Extract the (x, y) coordinate from the center of the cell holding the provided text.  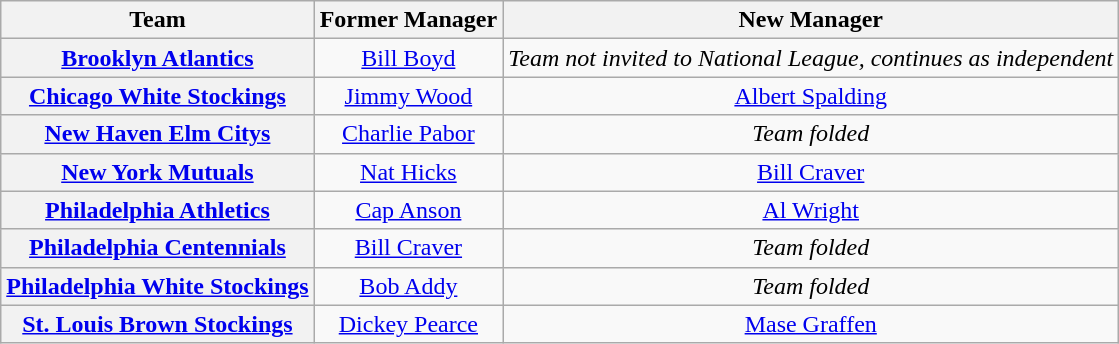
Brooklyn Atlantics (158, 58)
St. Louis Brown Stockings (158, 324)
Cap Anson (408, 210)
Mase Graffen (811, 324)
Jimmy Wood (408, 96)
New Haven Elm Citys (158, 134)
Charlie Pabor (408, 134)
Bill Boyd (408, 58)
Bob Addy (408, 286)
Al Wright (811, 210)
Albert Spalding (811, 96)
Philadelphia Athletics (158, 210)
Chicago White Stockings (158, 96)
Philadelphia White Stockings (158, 286)
New Manager (811, 20)
Team not invited to National League, continues as independent (811, 58)
Dickey Pearce (408, 324)
Team (158, 20)
New York Mutuals (158, 172)
Philadelphia Centennials (158, 248)
Former Manager (408, 20)
Nat Hicks (408, 172)
